Return [x, y] of the center of cell containing provided text 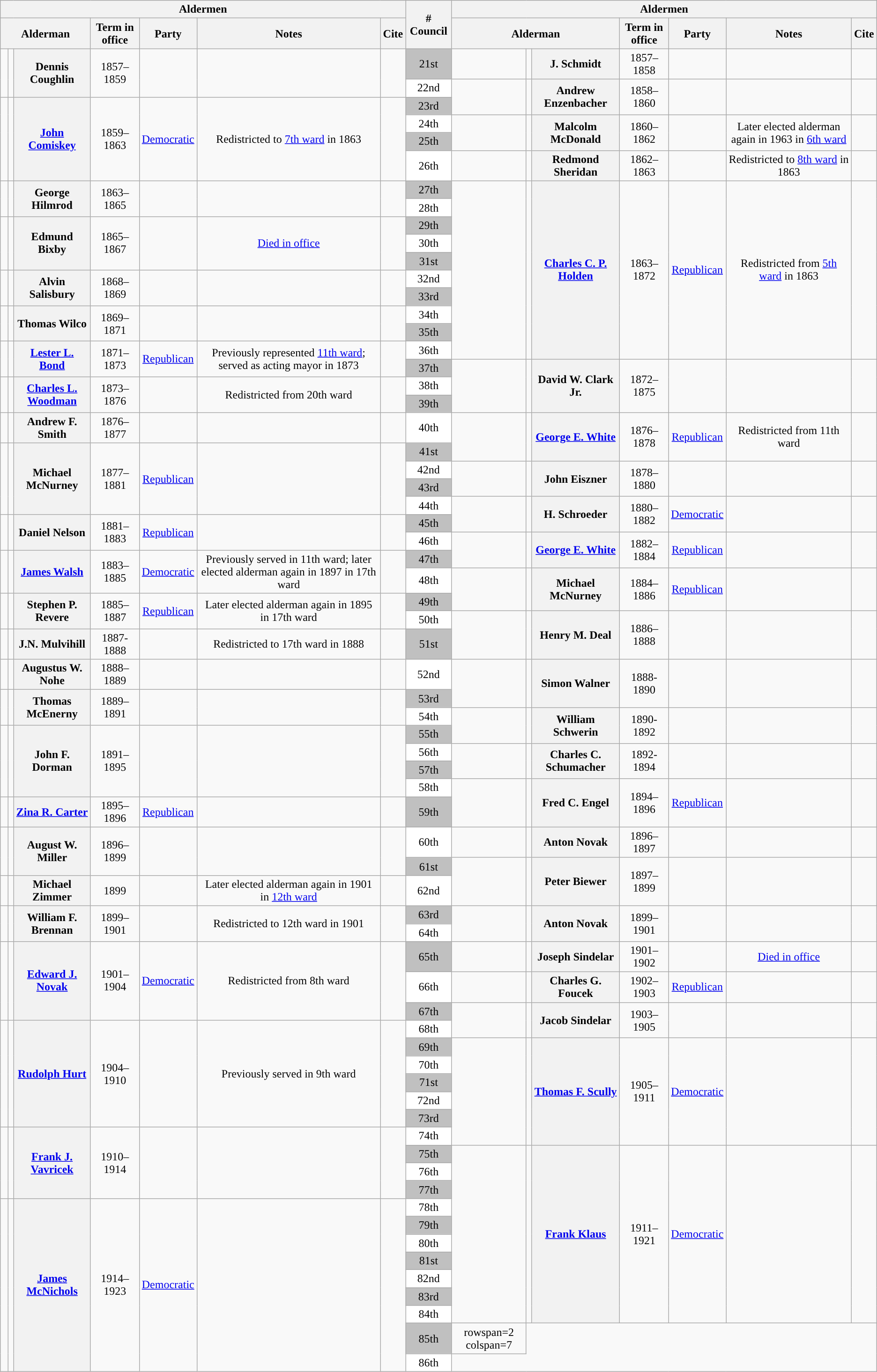
Charles L. Woodman [52, 395]
1889–1891 [115, 708]
1896–1899 [115, 851]
Charles G. Foucek [575, 987]
49th [429, 602]
Previously served in 11th ward; later elected alderman again in 1897 in 17th ward [289, 571]
26th [429, 166]
Later elected alderman again in 1901 in 12th ward [289, 891]
1894–1896 [644, 803]
61st [429, 866]
Rudolph Hurt [52, 1074]
James McNichols [52, 1285]
Stephen P. Revere [52, 611]
1897–1899 [644, 881]
Daniel Nelson [52, 532]
Edmund Bixby [52, 243]
Augustus W. Nohe [52, 674]
Redistricted to 12th ward in 1901 [289, 923]
August W. Miller [52, 851]
Redistricted from 5th ward in 1863 [789, 270]
78th [429, 1207]
71st [429, 1083]
Redistricted to 7th ward in 1863 [289, 139]
69th [429, 1047]
63rd [429, 915]
1891–1895 [115, 761]
1871–1873 [115, 359]
74th [429, 1136]
45th [429, 523]
Thomas McEnerny [52, 708]
Zina R. Carter [52, 812]
52nd [429, 674]
29th [429, 225]
28th [429, 207]
Redistricted from 20th ward [289, 395]
Alvin Salisbury [52, 288]
J.N. Mulvihill [52, 644]
38th [429, 386]
62nd [429, 891]
1882–1884 [644, 550]
1876–1878 [644, 436]
86th [429, 1363]
Andrew F. Smith [52, 428]
Redistricted from 11th ward [789, 436]
Joseph Sindelar [575, 957]
70th [429, 1065]
H. Schroeder [575, 514]
42nd [429, 470]
Frank Klaus [575, 1234]
27th [429, 190]
Frank J. Vavricek [52, 1163]
55th [429, 734]
1884–1886 [644, 590]
Redistricted to 8th ward in 1863 [789, 166]
1895–1896 [115, 812]
David W. Clark Jr. [575, 386]
Henry M. Deal [575, 635]
75th [429, 1154]
50th [429, 620]
Redistricted to 17th ward in 1888 [289, 644]
Later elected alderman again in 1895 in 17th ward [289, 611]
1878–1880 [644, 479]
Previously represented 11th ward; served as acting mayor in 1873 [289, 359]
Charles C. P. Holden [575, 270]
1888–1889 [115, 674]
William F. Brennan [52, 923]
George Hilmrod [52, 199]
81st [429, 1261]
22nd [429, 88]
37th [429, 368]
68th [429, 1029]
1858–1860 [644, 97]
21st [429, 64]
1896–1897 [644, 842]
Later elected alderman again in 1963 in 6th ward [789, 133]
1881–1883 [115, 532]
Jacob Sindelar [575, 1020]
Malcolm McDonald [575, 133]
48th [429, 581]
66th [429, 987]
1877–1881 [115, 479]
Andrew Enzenbacher [575, 97]
84th [429, 1314]
1902–1903 [644, 987]
76th [429, 1172]
Thomas F. Scully [575, 1092]
rowspan=2 colspan=7 [489, 1338]
33rd [429, 297]
67th [429, 1011]
Fred C. Engel [575, 803]
Redistricted from 8th ward [289, 981]
77th [429, 1189]
1911–1921 [644, 1234]
30th [429, 243]
51st [429, 644]
54th [429, 716]
1892-1894 [644, 761]
1904–1910 [115, 1074]
1886–1888 [644, 635]
56th [429, 752]
1859–1863 [115, 139]
1868–1869 [115, 288]
1899 [115, 891]
47th [429, 559]
1901–1902 [644, 957]
41st [429, 452]
34th [429, 315]
Previously served in 9th ward [289, 1074]
25th [429, 141]
J. Schmidt [575, 64]
59th [429, 812]
53rd [429, 699]
1857–1858 [644, 64]
72nd [429, 1100]
1910–1914 [115, 1163]
1872–1875 [644, 386]
79th [429, 1225]
60th [429, 842]
85th [429, 1338]
57th [429, 770]
40th [429, 428]
Lester L. Bond [52, 359]
1873–1876 [115, 395]
1914–1923 [115, 1285]
1883–1885 [115, 571]
Charles C. Schumacher [575, 761]
32nd [429, 279]
John Eiszner [575, 479]
Redmond Sheridan [575, 166]
Edward J. Novak [52, 981]
James Walsh [52, 571]
31st [429, 261]
1863–1872 [644, 270]
35th [429, 332]
64th [429, 932]
46th [429, 541]
39th [429, 404]
58th [429, 788]
1860–1862 [644, 133]
23rd [429, 106]
44th [429, 505]
# Council [429, 24]
Michael Zimmer [52, 891]
80th [429, 1243]
43rd [429, 487]
1876–1877 [115, 428]
Peter Biewer [575, 881]
73rd [429, 1118]
Thomas Wilco [52, 324]
1880–1882 [644, 514]
1905–1911 [644, 1092]
1857–1859 [115, 73]
1869–1871 [115, 324]
1865–1867 [115, 243]
William Schwerin [575, 725]
1863–1865 [115, 199]
82nd [429, 1279]
Dennis Coughlin [52, 73]
1890-1892 [644, 725]
1885–1887 [115, 611]
36th [429, 350]
1887-1888 [115, 644]
83rd [429, 1297]
1903–1905 [644, 1020]
1888-1890 [644, 684]
John Comiskey [52, 139]
1901–1904 [115, 981]
John F. Dorman [52, 761]
1862–1863 [644, 166]
24th [429, 124]
Simon Walner [575, 684]
65th [429, 957]
